From the cell containing the given text, extract its center point as (X, Y) coordinate. 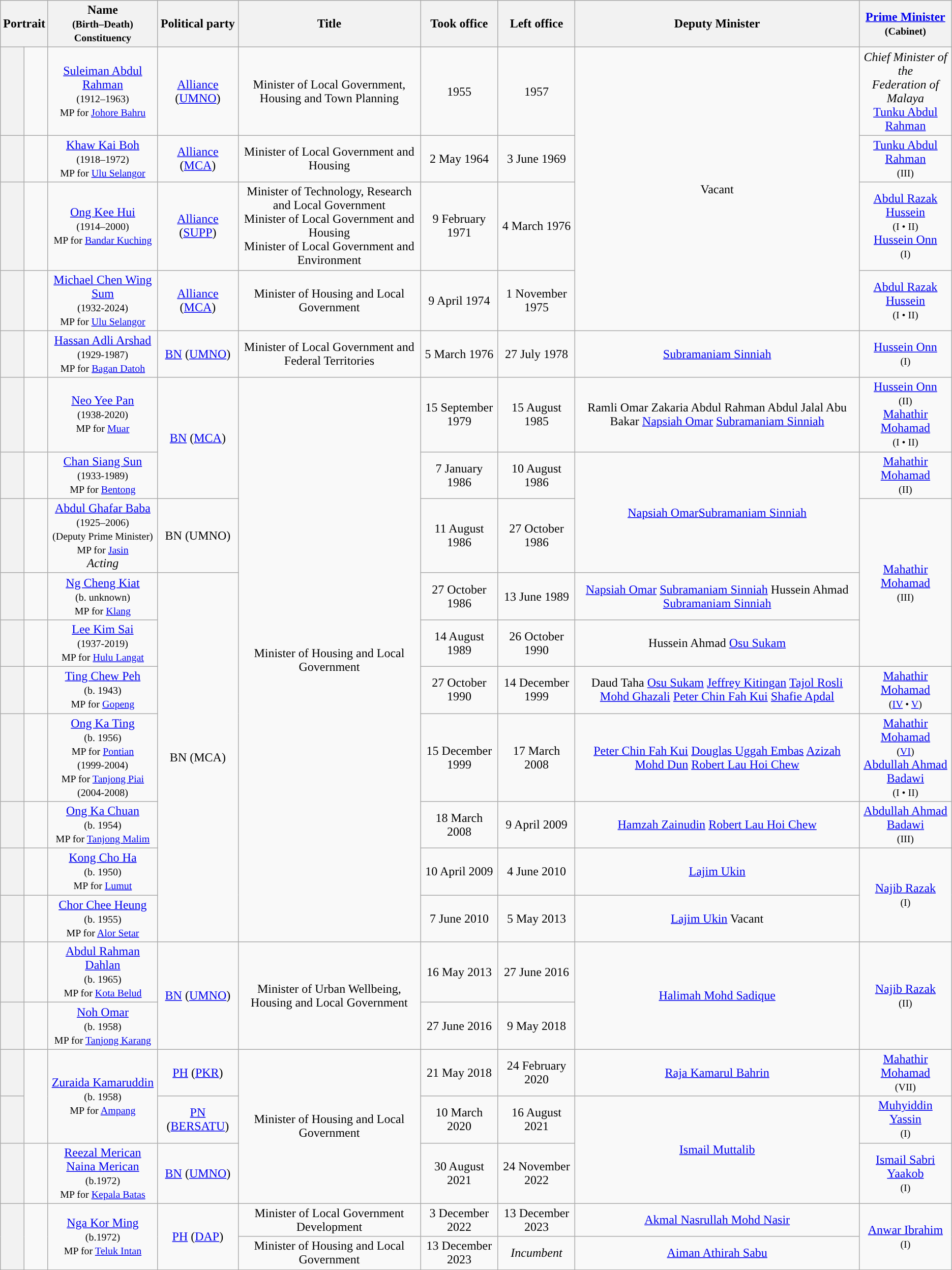
11 August 1986 (460, 536)
Portrait (24, 24)
Raja Kamarul Bahrin (717, 1073)
3 December 2022 (460, 1220)
Kong Cho Ha(b. 1950)MP for Lumut (103, 872)
9 April 1974 (460, 300)
Najib Razak(II) (906, 996)
Peter Chin Fah Kui Douglas Uggah Embas Azizah Mohd Dun Robert Lau Hoi Chew (717, 757)
27 October 1990 (460, 690)
16 August 2021 (536, 1119)
15 September 1979 (460, 415)
1955 (460, 92)
Minister of Local Government Development (329, 1220)
Ramli Omar Zakaria Abdul Rahman Abdul Jalal Abu Bakar Napsiah Omar Subramaniam Sinniah (717, 415)
Left office (536, 24)
Akmal Nasrullah Mohd Nasir (717, 1220)
Hussein Onn(II)Mahathir Mohamad(I • II) (906, 415)
24 November 2022 (536, 1173)
Alliance (UMNO) (197, 92)
9 April 2009 (536, 825)
Neo Yee Pan(1938-2020)MP for Muar (103, 415)
Michael Chen Wing Sum(1932-2024)MP for Ulu Selangor (103, 300)
Napsiah OmarSubramaniam Sinniah (717, 512)
Anwar Ibrahim(I) (906, 1236)
Reezal Merican Naina Merican(b.1972)MP for Kepala Batas (103, 1173)
30 August 2021 (460, 1173)
5 May 2013 (536, 919)
9 February 1971 (460, 226)
9 May 2018 (536, 1026)
Abdul Razak Hussein(I • II)Hussein Onn(I) (906, 226)
Tunku Abdul Rahman(III) (906, 159)
Chor Chee Heung(b. 1955)MP for Alor Setar (103, 919)
Lajim Ukin Vacant (717, 919)
Ong Ka Chuan(b. 1954)MP for Tanjong Malim (103, 825)
PH (PKR) (197, 1073)
Mahathir Mohamad(III) (906, 582)
15 December 1999 (460, 757)
27 July 1978 (536, 354)
Ting Chew Peh(b. 1943)MP for Gopeng (103, 690)
18 March 2008 (460, 825)
Vacant (717, 189)
1 November 1975 (536, 300)
1957 (536, 92)
Ismail Muttalib (717, 1149)
13 June 1989 (536, 596)
Daud Taha Osu Sukam Jeffrey Kitingan Tajol Rosli Mohd Ghazali Peter Chin Fah Kui Shafie Apdal (717, 690)
Ong Kee Hui(1914–2000)MP for Bandar Kuching (103, 226)
Nga Kor Ming(b.1972)MP for Teluk Intan (103, 1236)
Lee Kim Sai(1937-2019)MP for Hulu Langat (103, 643)
26 October 1990 (536, 643)
Minister of Urban Wellbeing, Housing and Local Government (329, 996)
Najib Razak(I) (906, 895)
7 January 1986 (460, 475)
Chief Minister of the Federation of MalayaTunku Abdul Rahman (906, 92)
Ng Cheng Kiat(b. unknown)MP for Klang (103, 596)
Name(Birth–Death)Constituency (103, 24)
24 February 2020 (536, 1073)
14 December 1999 (536, 690)
Ong Ka Ting(b. 1956)MP for Pontian(1999-2004) MP for Tanjong Piai (2004-2008) (103, 757)
Deputy Minister (717, 24)
Chan Siang Sun(1933-1989)MP for Bentong (103, 475)
Title (329, 24)
Political party (197, 24)
Mahathir Mohamad(VI)Abdullah Ahmad Badawi(I • II) (906, 757)
7 June 2010 (460, 919)
Hussein Ahmad Osu Sukam (717, 643)
PH (DAP) (197, 1236)
PN (BERSATU) (197, 1119)
Alliance (SUPP) (197, 226)
2 May 1964 (460, 159)
14 August 1989 (460, 643)
Abdul Razak Hussein(I • II) (906, 300)
Lajim Ukin (717, 872)
Minister of Local Government, Housing and Town Planning (329, 92)
Minister of Local Government and Housing (329, 159)
Took office (460, 24)
Mahathir Mohamad(IV • V) (906, 690)
Khaw Kai Boh(1918–1972)MP for Ulu Selangor (103, 159)
16 May 2013 (460, 972)
Hussein Onn(I) (906, 354)
4 June 2010 (536, 872)
Subramaniam Sinniah (717, 354)
Ismail Sabri Yaakob(I) (906, 1173)
4 March 1976 (536, 226)
Mahathir Mohamad(VII) (906, 1073)
Hamzah Zainudin Robert Lau Hoi Chew (717, 825)
Suleiman Abdul Rahman(1912–1963)MP for Johore Bahru (103, 92)
Abdul Rahman Dahlan(b. 1965)MP for Kota Belud (103, 972)
Noh Omar(b. 1958)MP for Tanjong Karang (103, 1026)
Minister of Technology, Research and Local GovernmentMinister of Local Government and HousingMinister of Local Government and Environment (329, 226)
10 April 2009 (460, 872)
Abdullah Ahmad Badawi(III) (906, 825)
3 June 1969 (536, 159)
10 March 2020 (460, 1119)
Mahathir Mohamad(II) (906, 475)
Prime Minister(Cabinet) (906, 24)
Aiman Athirah Sabu (717, 1253)
Minister of Local Government and Federal Territories (329, 354)
10 August 1986 (536, 475)
Hassan Adli Arshad(1929-1987)MP for Bagan Datoh (103, 354)
Napsiah Omar Subramaniam Sinniah Hussein Ahmad Subramaniam Sinniah (717, 596)
Zuraida Kamaruddin(b. 1958)MP for Ampang (103, 1096)
Incumbent (536, 1253)
21 May 2018 (460, 1073)
Abdul Ghafar Baba(1925–2006)(Deputy Prime Minister)MP for JasinActing (103, 536)
15 August 1985 (536, 415)
5 March 1976 (460, 354)
Halimah Mohd Sadique (717, 996)
17 March 2008 (536, 757)
Muhyiddin Yassin(I) (906, 1119)
